Output the (X, Y) coordinate of the center of the cell containing the given text.  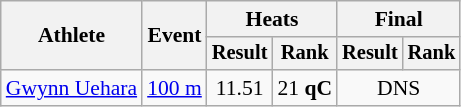
11.51 (240, 88)
Heats (272, 19)
DNS (398, 88)
Final (398, 19)
100 m (174, 88)
Event (174, 36)
21 qC (304, 88)
Athlete (72, 36)
Gwynn Uehara (72, 88)
